Extract the (X, Y) coordinate from the center of the cell holding the provided text.  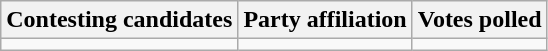
Votes polled (480, 20)
Contesting candidates (120, 20)
Party affiliation (325, 20)
